Determine the [X, Y] coordinate at the center of the cell enclosing the given text.  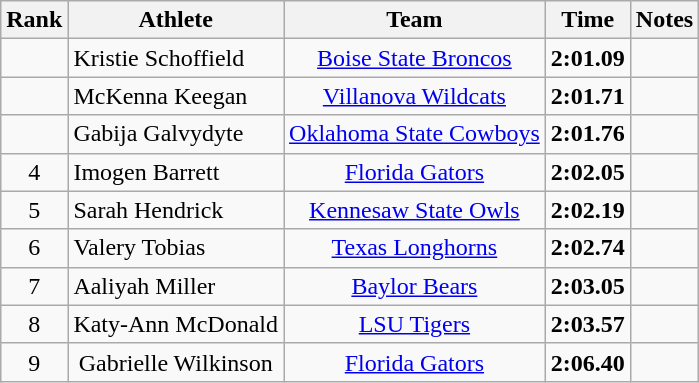
2:02.74 [588, 248]
Valery Tobias [176, 248]
2:03.05 [588, 286]
LSU Tigers [415, 324]
Boise State Broncos [415, 58]
Texas Longhorns [415, 248]
Villanova Wildcats [415, 96]
McKenna Keegan [176, 96]
7 [34, 286]
Katy-Ann McDonald [176, 324]
6 [34, 248]
Athlete [176, 20]
9 [34, 362]
Oklahoma State Cowboys [415, 134]
Imogen Barrett [176, 172]
Gabija Galvydyte [176, 134]
Time [588, 20]
Kennesaw State Owls [415, 210]
4 [34, 172]
Aaliyah Miller [176, 286]
8 [34, 324]
2:01.76 [588, 134]
2:01.09 [588, 58]
Team [415, 20]
Sarah Hendrick [176, 210]
Gabrielle Wilkinson [176, 362]
2:02.05 [588, 172]
Baylor Bears [415, 286]
Notes [664, 20]
Kristie Schoffield [176, 58]
2:03.57 [588, 324]
Rank [34, 20]
2:01.71 [588, 96]
5 [34, 210]
2:02.19 [588, 210]
2:06.40 [588, 362]
